Locate the cell with the specified text and output its (x, y) center coordinate. 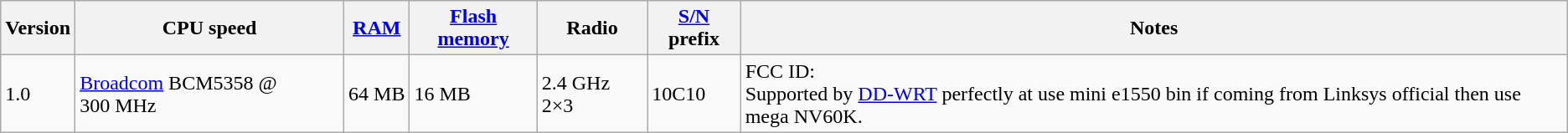
CPU speed (209, 28)
Flash memory (473, 28)
FCC ID: Supported by DD-WRT perfectly at use mini e1550 bin if coming from Linksys official then use mega NV60K. (1154, 94)
16 MB (473, 94)
RAM (377, 28)
2.4 GHz 2×3 (592, 94)
Notes (1154, 28)
10C10 (694, 94)
1.0 (39, 94)
S/N prefix (694, 28)
Version (39, 28)
Broadcom BCM5358 @ 300 MHz (209, 94)
64 MB (377, 94)
Radio (592, 28)
